Capture the cell that displays the provided text and extract its (x, y) central coordinate. 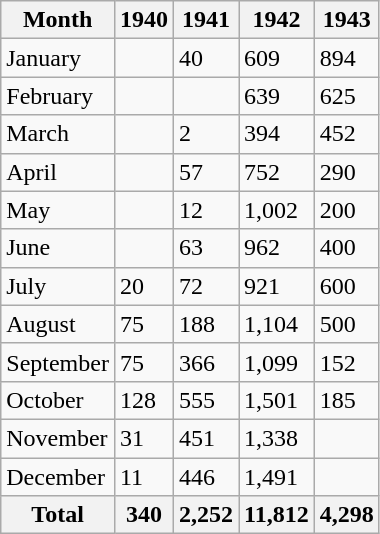
1942 (277, 20)
446 (206, 477)
639 (277, 96)
451 (206, 438)
200 (346, 210)
63 (206, 248)
1,501 (277, 400)
1,002 (277, 210)
12 (206, 210)
609 (277, 58)
June (58, 248)
452 (346, 134)
March (58, 134)
57 (206, 172)
31 (144, 438)
2 (206, 134)
December (58, 477)
Month (58, 20)
11,812 (277, 515)
600 (346, 286)
1943 (346, 20)
1941 (206, 20)
555 (206, 400)
394 (277, 134)
72 (206, 286)
July (58, 286)
40 (206, 58)
500 (346, 324)
128 (144, 400)
February (58, 96)
November (58, 438)
752 (277, 172)
185 (346, 400)
2,252 (206, 515)
340 (144, 515)
4,298 (346, 515)
September (58, 362)
1,104 (277, 324)
May (58, 210)
April (58, 172)
894 (346, 58)
August (58, 324)
152 (346, 362)
October (58, 400)
1,099 (277, 362)
1,338 (277, 438)
20 (144, 286)
366 (206, 362)
1,491 (277, 477)
1940 (144, 20)
290 (346, 172)
January (58, 58)
188 (206, 324)
625 (346, 96)
400 (346, 248)
11 (144, 477)
921 (277, 286)
Total (58, 515)
962 (277, 248)
